Search for the cell housing the specified text and yield its [x, y] center coordinate. 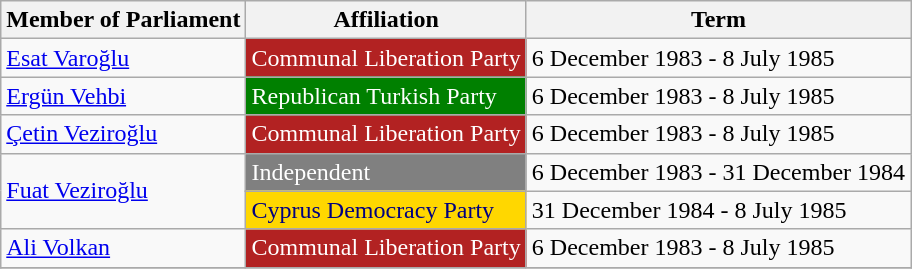
Independent [386, 172]
Çetin Veziroğlu [124, 134]
31 December 1984 - 8 July 1985 [718, 210]
Esat Varoğlu [124, 58]
Cyprus Democracy Party [386, 210]
Ali Volkan [124, 248]
Term [718, 20]
Member of Parliament [124, 20]
Fuat Veziroğlu [124, 191]
6 December 1983 - 31 December 1984 [718, 172]
Ergün Vehbi [124, 96]
Affiliation [386, 20]
Republican Turkish Party [386, 96]
